Capture the cell that displays the provided text and extract its [X, Y] central coordinate. 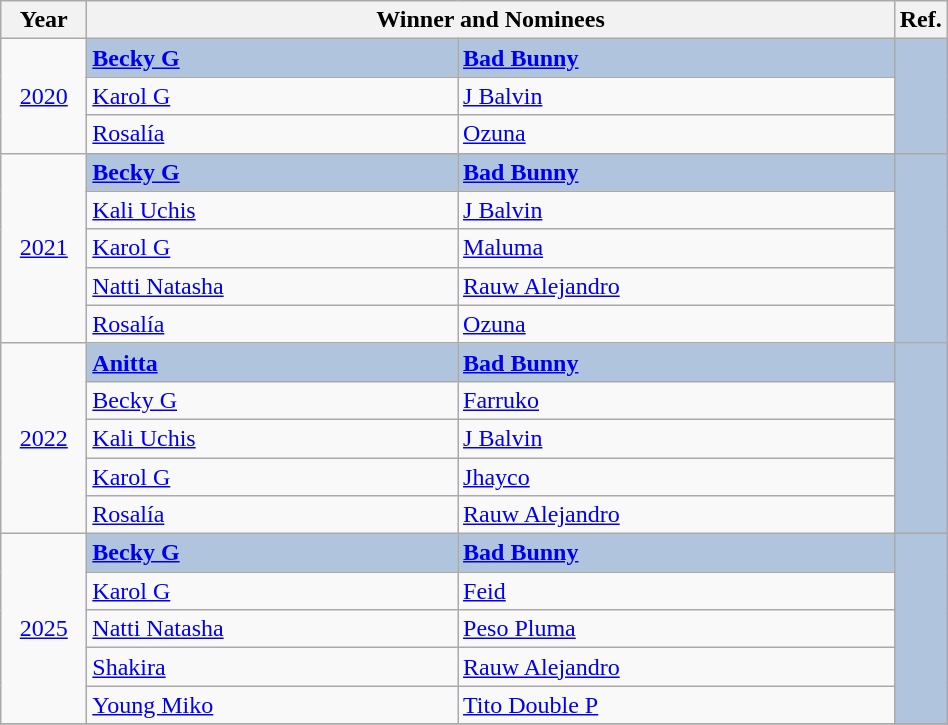
Peso Pluma [676, 629]
Young Miko [272, 705]
Tito Double P [676, 705]
Winner and Nominees [490, 20]
Farruko [676, 400]
Ref. [920, 20]
Anitta [272, 362]
Year [44, 20]
2022 [44, 438]
Maluma [676, 248]
Feid [676, 591]
2025 [44, 629]
2020 [44, 96]
Jhayco [676, 477]
2021 [44, 248]
Shakira [272, 667]
